Provide the [X, Y] coordinate of the cell's center where the given text is located.  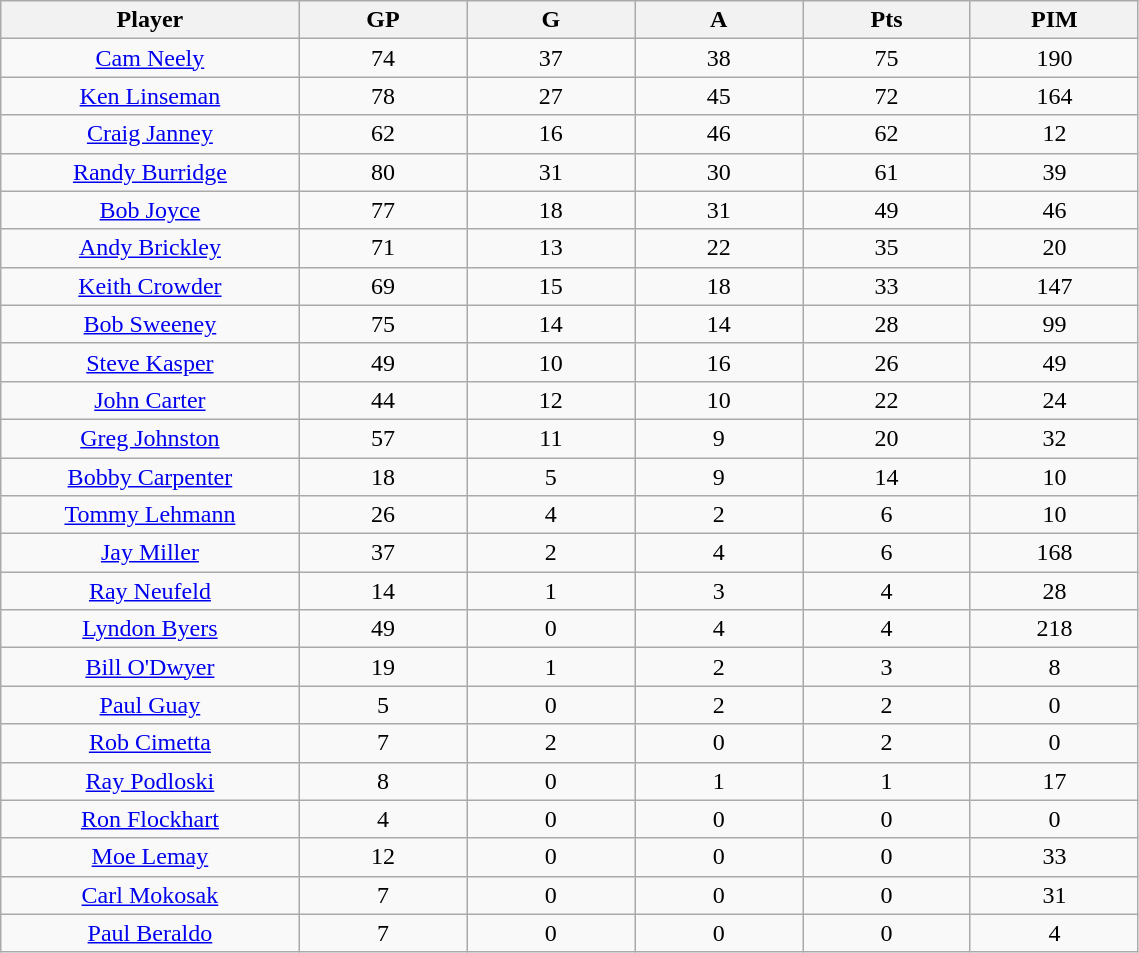
Bill O'Dwyer [150, 667]
Pts [887, 20]
Keith Crowder [150, 286]
John Carter [150, 400]
Player [150, 20]
G [551, 20]
Cam Neely [150, 58]
Craig Janney [150, 134]
57 [383, 438]
69 [383, 286]
61 [887, 172]
24 [1054, 400]
99 [1054, 324]
Moe Lemay [150, 857]
Rob Cimetta [150, 743]
218 [1054, 629]
A [719, 20]
19 [383, 667]
Ray Podloski [150, 781]
Tommy Lehmann [150, 515]
78 [383, 96]
Ron Flockhart [150, 819]
190 [1054, 58]
15 [551, 286]
45 [719, 96]
Bob Sweeney [150, 324]
Paul Guay [150, 705]
Greg Johnston [150, 438]
74 [383, 58]
Carl Mokosak [150, 895]
44 [383, 400]
35 [887, 248]
27 [551, 96]
Bobby Carpenter [150, 477]
77 [383, 210]
164 [1054, 96]
13 [551, 248]
71 [383, 248]
168 [1054, 553]
Ken Linseman [150, 96]
Paul Beraldo [150, 933]
Randy Burridge [150, 172]
Ray Neufeld [150, 591]
39 [1054, 172]
38 [719, 58]
72 [887, 96]
17 [1054, 781]
PIM [1054, 20]
Bob Joyce [150, 210]
Andy Brickley [150, 248]
Steve Kasper [150, 362]
11 [551, 438]
147 [1054, 286]
Lyndon Byers [150, 629]
GP [383, 20]
30 [719, 172]
80 [383, 172]
Jay Miller [150, 553]
32 [1054, 438]
